Determine the [X, Y] coordinate at the center of the cell enclosing the given text.  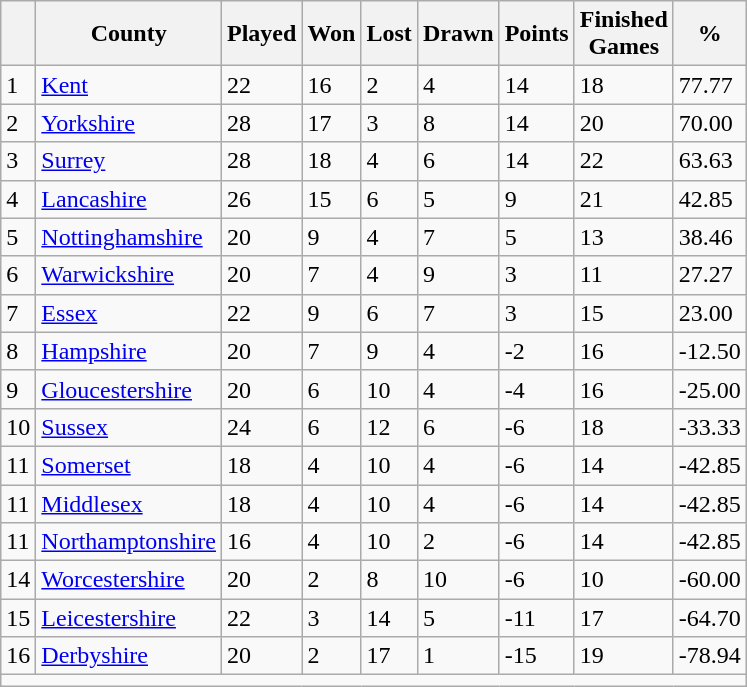
Yorkshire [129, 123]
-60.00 [710, 580]
Essex [129, 313]
42.85 [710, 199]
-2 [536, 351]
County [129, 34]
19 [624, 656]
Worcestershire [129, 580]
13 [624, 237]
-15 [536, 656]
Kent [129, 85]
38.46 [710, 237]
12 [389, 427]
Leicestershire [129, 618]
21 [624, 199]
% [710, 34]
Won [332, 34]
24 [262, 427]
Hampshire [129, 351]
Sussex [129, 427]
Points [536, 34]
70.00 [710, 123]
26 [262, 199]
-12.50 [710, 351]
-4 [536, 389]
Nottinghamshire [129, 237]
Somerset [129, 465]
63.63 [710, 161]
Warwickshire [129, 275]
23.00 [710, 313]
Gloucestershire [129, 389]
27.27 [710, 275]
Northamptonshire [129, 542]
-33.33 [710, 427]
FinishedGames [624, 34]
Middlesex [129, 503]
Drawn [458, 34]
Surrey [129, 161]
-11 [536, 618]
-78.94 [710, 656]
-25.00 [710, 389]
-64.70 [710, 618]
Lancashire [129, 199]
Played [262, 34]
77.77 [710, 85]
Derbyshire [129, 656]
Lost [389, 34]
